Search for the cell housing the specified text and yield its (X, Y) center coordinate. 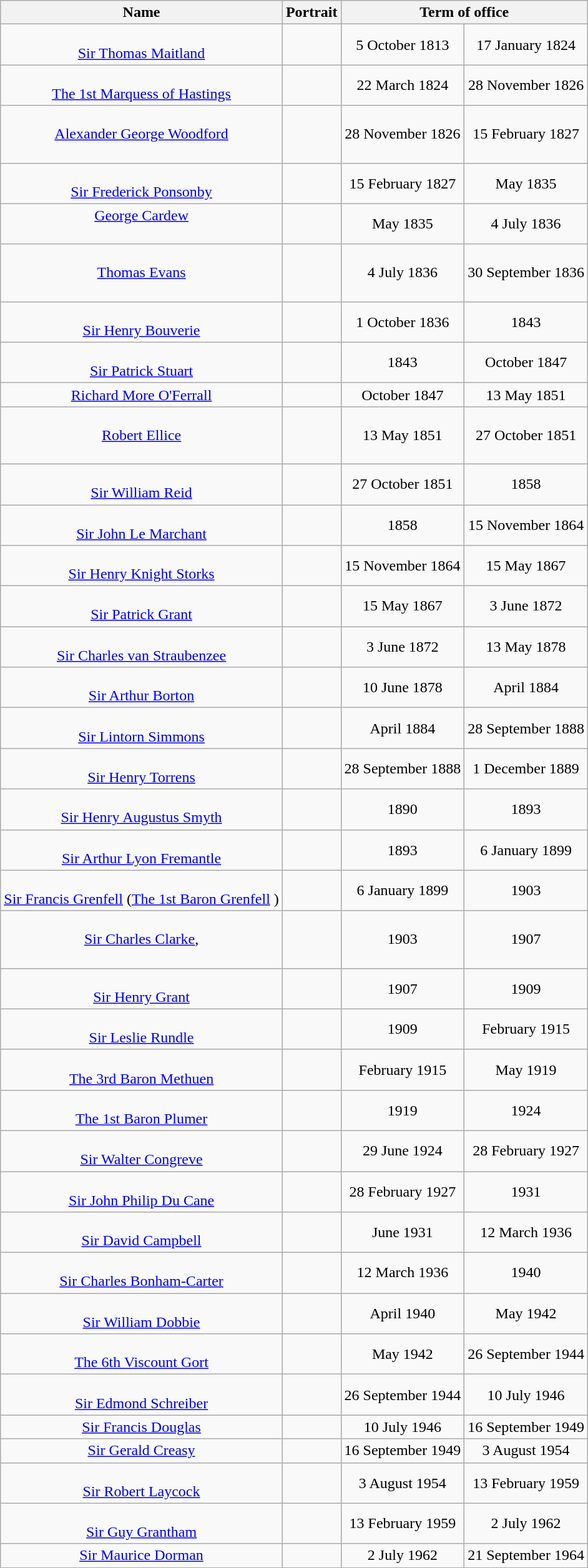
Robert Ellice (142, 435)
Sir David Campbell (142, 1232)
Sir Leslie Rundle (142, 1029)
Sir Patrick Stuart (142, 362)
Sir Francis Douglas (142, 1427)
Sir William Reid (142, 484)
Sir Maurice Dorman (142, 1556)
Sir Edmond Schreiber (142, 1394)
Sir Henry Torrens (142, 769)
Sir John Le Marchant (142, 524)
April 1940 (403, 1313)
13 May 1878 (526, 647)
Sir Henry Augustus Smyth (142, 809)
10 June 1878 (403, 688)
Name (142, 12)
1940 (526, 1273)
1 October 1836 (403, 322)
Sir Robert Laycock (142, 1483)
29 June 1924 (403, 1151)
Sir Walter Congreve (142, 1151)
21 September 1964 (526, 1556)
30 September 1836 (526, 273)
Richard More O'Ferrall (142, 394)
Sir Charles Bonham-Carter (142, 1273)
The 6th Viscount Gort (142, 1355)
The 1st Baron Plumer (142, 1110)
Term of office (464, 12)
Sir Arthur Lyon Fremantle (142, 850)
May 1919 (526, 1070)
Sir Thomas Maitland (142, 45)
George Cardew (142, 223)
Sir Charles Clarke, (142, 939)
1924 (526, 1110)
The 3rd Baron Methuen (142, 1070)
June 1931 (403, 1232)
Alexander George Woodford (142, 134)
Sir William Dobbie (142, 1313)
Sir Francis Grenfell (The 1st Baron Grenfell ) (142, 890)
Sir Gerald Creasy (142, 1451)
Portrait (311, 12)
Sir Patrick Grant (142, 607)
Sir Henry Bouverie (142, 322)
1 December 1889 (526, 769)
Sir John Philip Du Cane (142, 1191)
1890 (403, 809)
Sir Guy Grantham (142, 1523)
Sir Charles van Straubenzee (142, 647)
Sir Arthur Borton (142, 688)
Sir Henry Grant (142, 989)
5 October 1813 (403, 45)
1931 (526, 1191)
1919 (403, 1110)
17 January 1824 (526, 45)
22 March 1824 (403, 85)
Sir Frederick Ponsonby (142, 184)
Sir Henry Knight Storks (142, 566)
The 1st Marquess of Hastings (142, 85)
Sir Lintorn Simmons (142, 728)
Thomas Evans (142, 273)
